Provide the [X, Y] coordinate of the cell's center where the given text is located.  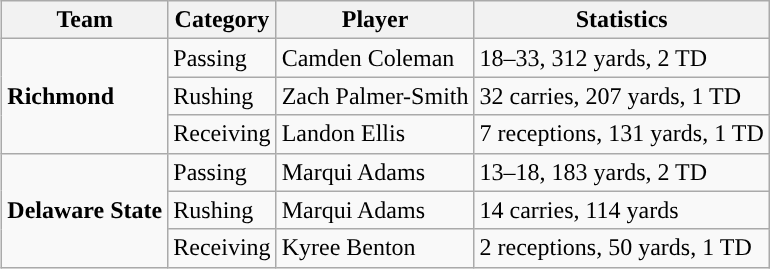
7 receptions, 131 yards, 1 TD [622, 134]
32 carries, 207 yards, 1 TD [622, 96]
18–33, 312 yards, 2 TD [622, 58]
Team [85, 20]
2 receptions, 50 yards, 1 TD [622, 248]
13–18, 183 yards, 2 TD [622, 172]
Kyree Benton [375, 248]
Richmond [85, 96]
Category [222, 20]
Zach Palmer-Smith [375, 96]
Landon Ellis [375, 134]
14 carries, 114 yards [622, 210]
Player [375, 20]
Statistics [622, 20]
Camden Coleman [375, 58]
Delaware State [85, 210]
